Find where the given text appears and provide that cell's center as [X, Y] coordinate. 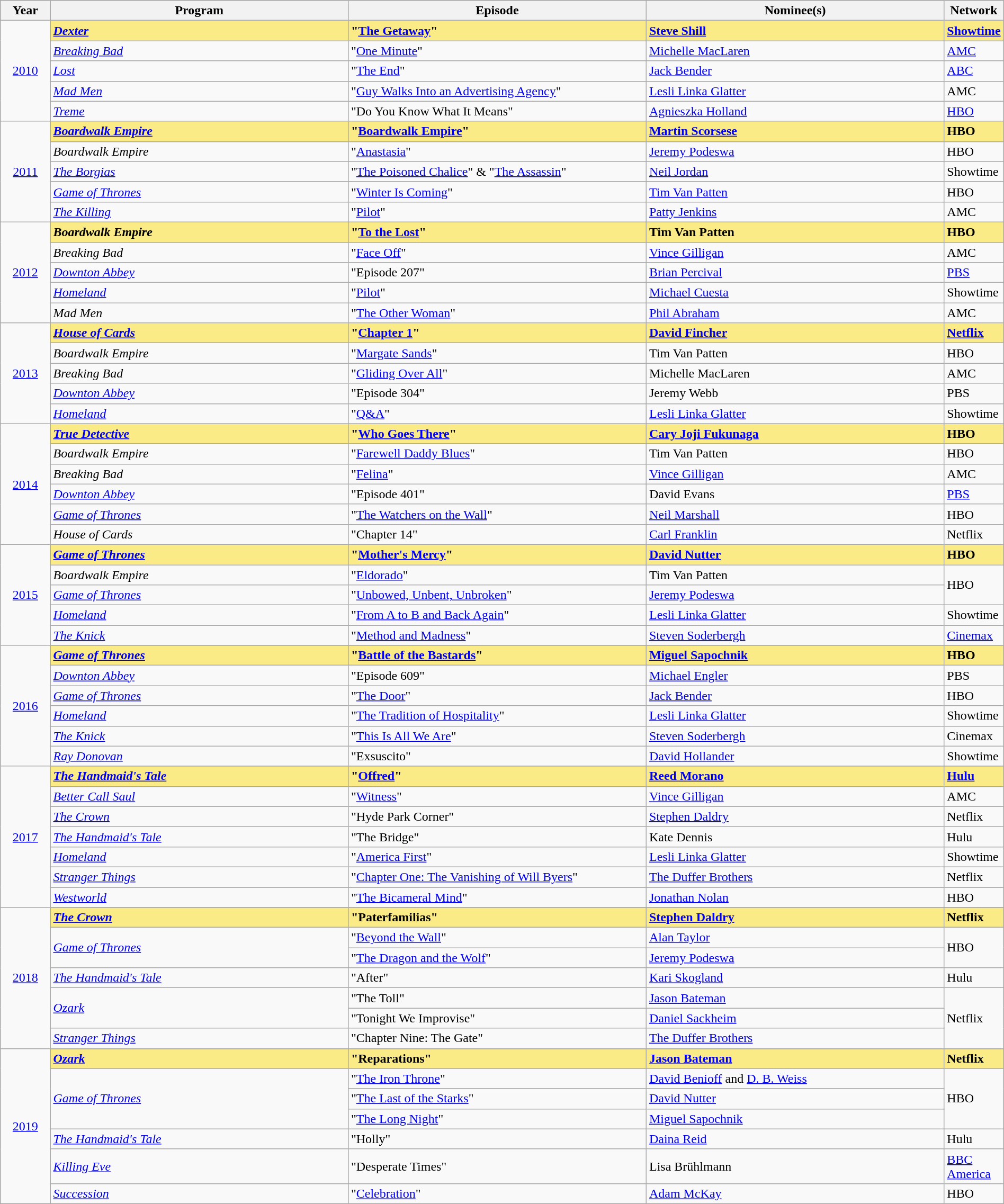
Steve Shill [795, 31]
"This Is All We Are" [497, 736]
"Chapter 14" [497, 534]
ABC [974, 71]
"The Bridge" [497, 837]
"The Long Night" [497, 1119]
"The Iron Throne" [497, 1079]
"Episode 609" [497, 676]
David Hollander [795, 756]
2019 [25, 1126]
Daina Reid [795, 1139]
"Eldorado" [497, 574]
Alan Taylor [795, 938]
Kate Dennis [795, 837]
The Killing [199, 212]
"Unbowed, Unbent, Unbroken" [497, 595]
Cary Joji Fukunaga [795, 434]
Agnieszka Holland [795, 111]
Year [25, 11]
Brian Percival [795, 273]
Program [199, 11]
"The Door" [497, 696]
2013 [25, 373]
"Margate Sands" [497, 353]
"America First" [497, 857]
"Q&A" [497, 414]
Jonathan Nolan [795, 897]
"Battle of the Bastards" [497, 655]
"Paterfamilias" [497, 918]
BBC America [974, 1166]
"Boardwalk Empire" [497, 131]
"Farewell Daddy Blues" [497, 454]
2011 [25, 172]
"Witness" [497, 796]
David Fincher [795, 333]
"Celebration" [497, 1193]
Better Call Saul [199, 796]
"Face Off" [497, 253]
"The Getaway" [497, 31]
"Offred" [497, 776]
Westworld [199, 897]
Ray Donovan [199, 756]
"Guy Walks Into an Advertising Agency" [497, 91]
Adam McKay [795, 1193]
"The End" [497, 71]
Carl Franklin [795, 534]
"To the Lost" [497, 232]
"Episode 401" [497, 494]
Treme [199, 111]
David Benioff and D. B. Weiss [795, 1079]
Michael Engler [795, 676]
Patty Jenkins [795, 212]
The Borgias [199, 172]
"Chapter Nine: The Gate" [497, 1038]
"Felina" [497, 474]
2014 [25, 484]
"Do You Know What It Means" [497, 111]
2012 [25, 272]
David Evans [795, 494]
2016 [25, 706]
Martin Scorsese [795, 131]
"The Watchers on the Wall" [497, 514]
Phil Abraham [795, 313]
"Desperate Times" [497, 1166]
2015 [25, 595]
2018 [25, 978]
"Winter Is Coming" [497, 192]
Succession [199, 1193]
True Detective [199, 434]
Episode [497, 11]
"Episode 304" [497, 393]
Reed Morano [795, 776]
"Anastasia" [497, 151]
"From A to B and Back Again" [497, 615]
Network [974, 11]
Michael Cuesta [795, 293]
Nominee(s) [795, 11]
2010 [25, 71]
"The Tradition of Hospitality" [497, 716]
Kari Skogland [795, 978]
"The Last of the Starks" [497, 1099]
"The Other Woman" [497, 313]
"The Dragon and the Wolf" [497, 958]
"Exsuscito" [497, 756]
2017 [25, 837]
Daniel Sackheim [795, 1018]
Neil Marshall [795, 514]
"Episode 207" [497, 273]
"Gliding Over All" [497, 373]
"Reparations" [497, 1058]
"One Minute" [497, 51]
"Tonight We Improvise" [497, 1018]
Lisa Brühlmann [795, 1166]
"Holly" [497, 1139]
Neil Jordan [795, 172]
"The Poisoned Chalice" & "The Assassin" [497, 172]
"Mother's Mercy" [497, 554]
"The Bicameral Mind" [497, 897]
Lost [199, 71]
"After" [497, 978]
Jeremy Webb [795, 393]
"Hyde Park Corner" [497, 816]
"The Toll" [497, 998]
Dexter [199, 31]
"Chapter 1" [497, 333]
"Who Goes There" [497, 434]
Killing Eve [199, 1166]
"Method and Madness" [497, 635]
"Chapter One: The Vanishing of Will Byers" [497, 877]
"Beyond the Wall" [497, 938]
